Return (X, Y) of the center of cell containing provided text 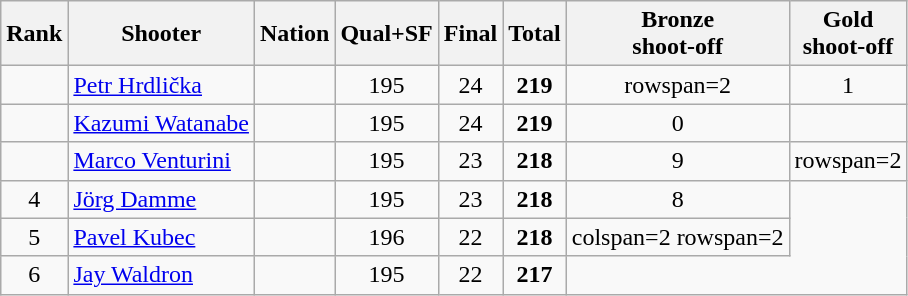
4 (34, 199)
Pavel Kubec (162, 237)
9 (678, 161)
Petr Hrdlička (162, 85)
Jörg Damme (162, 199)
8 (678, 199)
Rank (34, 34)
Goldshoot-off (848, 34)
Bronzeshoot-off (678, 34)
Shooter (162, 34)
colspan=2 rowspan=2 (678, 237)
5 (34, 237)
6 (34, 275)
Kazumi Watanabe (162, 123)
Final (470, 34)
196 (386, 237)
217 (535, 275)
Total (535, 34)
Marco Venturini (162, 161)
1 (848, 85)
Jay Waldron (162, 275)
Nation (294, 34)
0 (678, 123)
Qual+SF (386, 34)
